Identify which cell holds the provided text, then report its [x, y] central coordinate. 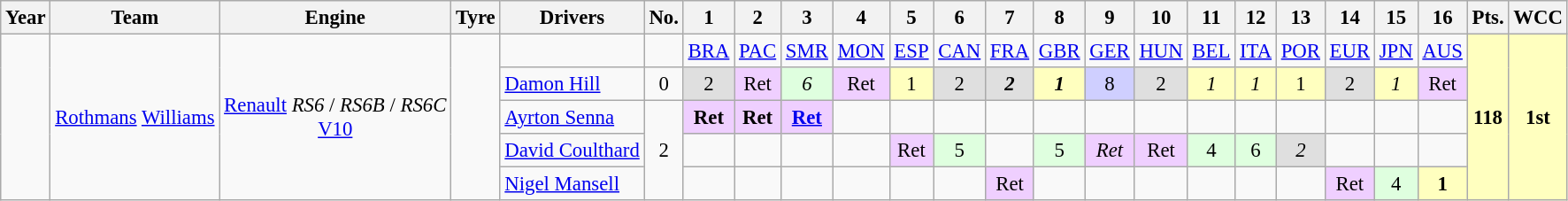
Team [135, 18]
ESP [911, 51]
POR [1301, 51]
Rothmans Williams [135, 118]
Renault RS6 / RS6B / RS6CV10 [335, 118]
12 [1257, 18]
JPN [1396, 51]
Year [26, 18]
No. [664, 18]
11 [1211, 18]
Tyre [476, 18]
CAN [959, 51]
PAC [757, 51]
HUN [1161, 51]
BEL [1211, 51]
1st [1538, 118]
MON [861, 51]
BRA [708, 51]
9 [1110, 18]
Damon Hill [572, 84]
Pts. [1488, 18]
0 [664, 84]
ITA [1257, 51]
118 [1488, 118]
13 [1301, 18]
14 [1349, 18]
Engine [335, 18]
Drivers [572, 18]
GER [1110, 51]
GBR [1058, 51]
FRA [1011, 51]
16 [1442, 18]
EUR [1349, 51]
10 [1161, 18]
3 [807, 18]
7 [1011, 18]
15 [1396, 18]
Nigel Mansell [572, 184]
SMR [807, 51]
WCC [1538, 18]
Ayrton Senna [572, 118]
AUS [1442, 51]
David Coulthard [572, 151]
